Extract the (X, Y) coordinate from the center of the cell holding the provided text.  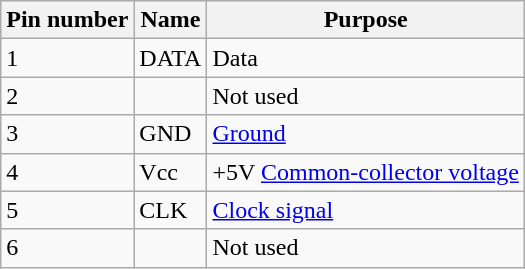
CLK (170, 210)
Name (170, 20)
Ground (366, 134)
Vcc (170, 172)
+5V Common-collector voltage (366, 172)
DATA (170, 58)
6 (68, 248)
Purpose (366, 20)
Data (366, 58)
4 (68, 172)
1 (68, 58)
2 (68, 96)
Clock signal (366, 210)
3 (68, 134)
Pin number (68, 20)
GND (170, 134)
5 (68, 210)
